Search for the cell housing the specified text and yield its [x, y] center coordinate. 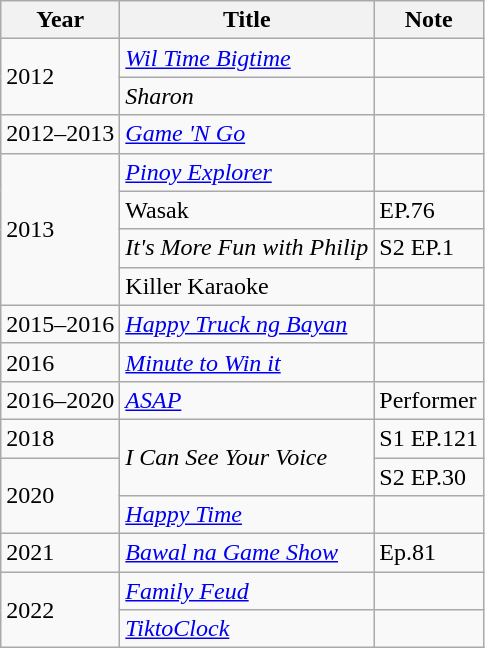
S1 EP.121 [429, 438]
Family Feud [247, 591]
Happy Time [247, 515]
Minute to Win it [247, 362]
Bawal na Game Show [247, 553]
Game 'N Go [247, 134]
2016 [60, 362]
I Can See Your Voice [247, 457]
It's More Fun with Philip [247, 248]
Performer [429, 400]
Wil Time Bigtime [247, 58]
2015–2016 [60, 324]
S2 EP.1 [429, 248]
Ep.81 [429, 553]
EP.76 [429, 210]
Note [429, 20]
2012 [60, 77]
Wasak [247, 210]
Year [60, 20]
ASAP [247, 400]
2013 [60, 229]
Sharon [247, 96]
S2 EP.30 [429, 477]
2016–2020 [60, 400]
Title [247, 20]
2020 [60, 496]
2021 [60, 553]
2018 [60, 438]
2012–2013 [60, 134]
TiktoClock [247, 629]
Pinoy Explorer [247, 172]
2022 [60, 610]
Killer Karaoke [247, 286]
Happy Truck ng Bayan [247, 324]
